Find where the given text appears and provide that cell's center as [X, Y] coordinate. 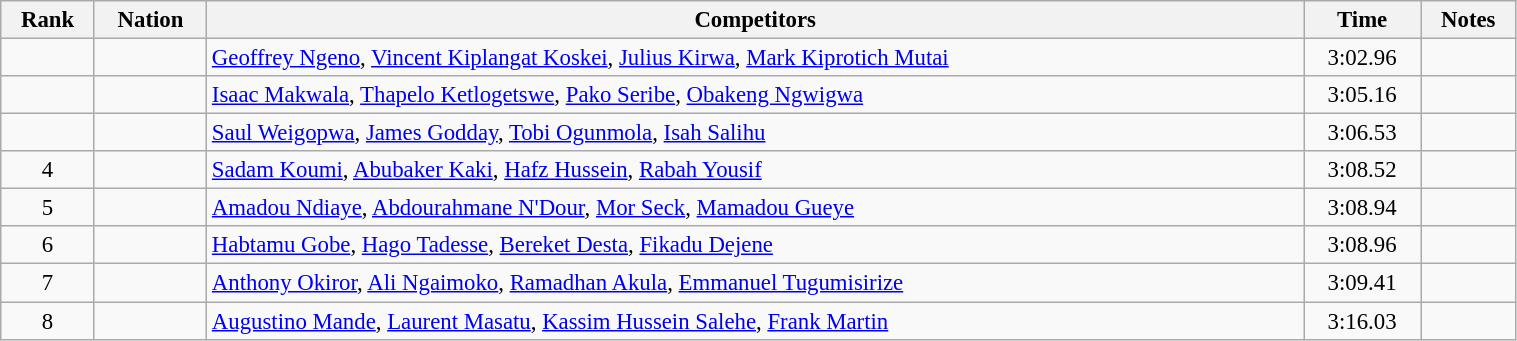
Augustino Mande, Laurent Masatu, Kassim Hussein Salehe, Frank Martin [756, 321]
8 [48, 321]
Notes [1468, 20]
Rank [48, 20]
3:08.52 [1362, 170]
Isaac Makwala, Thapelo Ketlogetswe, Pako Seribe, Obakeng Ngwigwa [756, 95]
Nation [150, 20]
Habtamu Gobe, Hago Tadesse, Bereket Desta, Fikadu Dejene [756, 245]
3:06.53 [1362, 133]
Sadam Koumi, Abubaker Kaki, Hafz Hussein, Rabah Yousif [756, 170]
Geoffrey Ngeno, Vincent Kiplangat Koskei, Julius Kirwa, Mark Kiprotich Mutai [756, 58]
3:08.94 [1362, 208]
7 [48, 283]
Amadou Ndiaye, Abdourahmane N'Dour, Mor Seck, Mamadou Gueye [756, 208]
3:05.16 [1362, 95]
Anthony Okiror, Ali Ngaimoko, Ramadhan Akula, Emmanuel Tugumisirize [756, 283]
6 [48, 245]
Competitors [756, 20]
4 [48, 170]
Saul Weigopwa, James Godday, Tobi Ogunmola, Isah Salihu [756, 133]
3:02.96 [1362, 58]
3:09.41 [1362, 283]
3:16.03 [1362, 321]
5 [48, 208]
3:08.96 [1362, 245]
Time [1362, 20]
